Identify which cell holds the provided text, then report its (X, Y) central coordinate. 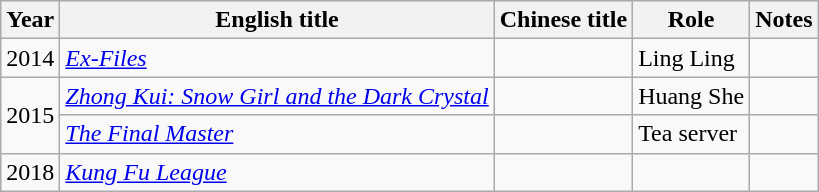
Tea server (692, 134)
2018 (30, 172)
The Final Master (277, 134)
2015 (30, 115)
Year (30, 20)
Kung Fu League (277, 172)
Huang She (692, 96)
2014 (30, 58)
Chinese title (563, 20)
Zhong Kui: Snow Girl and the Dark Crystal (277, 96)
Ling Ling (692, 58)
English title (277, 20)
Role (692, 20)
Notes (784, 20)
Ex-Files (277, 58)
